Determine the (X, Y) coordinate at the center of the cell enclosing the given text.  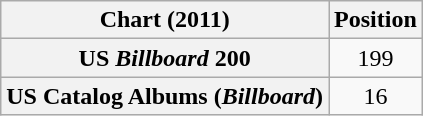
199 (376, 58)
Chart (2011) (165, 20)
US Billboard 200 (165, 58)
Position (376, 20)
US Catalog Albums (Billboard) (165, 96)
16 (376, 96)
